Locate the cell with the specified text and output its [X, Y] center coordinate. 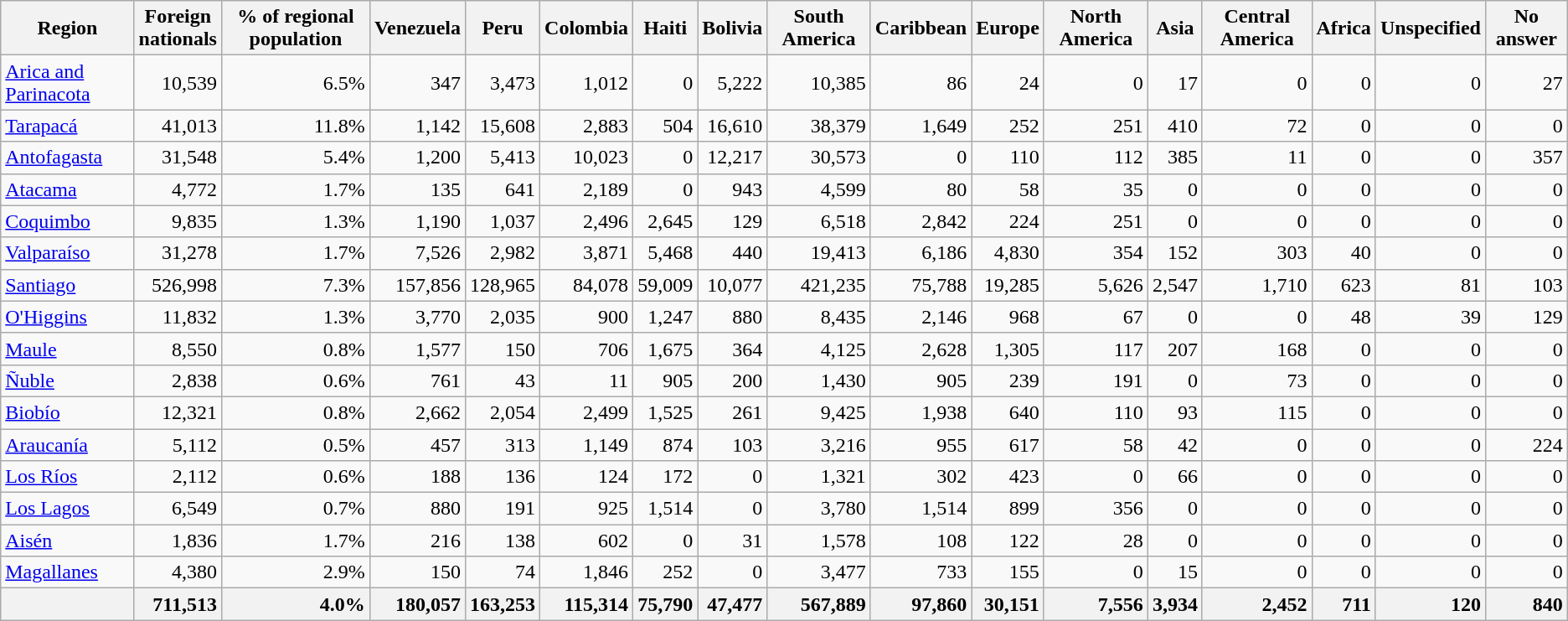
11.8% [295, 126]
138 [503, 541]
4,380 [178, 572]
5,413 [503, 158]
41,013 [178, 126]
840 [1526, 604]
711 [1344, 604]
Europe [1008, 28]
6,518 [819, 221]
South America [819, 28]
3,780 [819, 509]
3,473 [503, 82]
1,012 [586, 82]
602 [586, 541]
968 [1008, 317]
1,190 [417, 221]
180,057 [417, 604]
2,496 [586, 221]
641 [503, 189]
Los Ríos [67, 477]
2,883 [586, 126]
2,842 [921, 221]
81 [1431, 285]
207 [1174, 349]
2,547 [1174, 285]
354 [1096, 253]
3,477 [819, 572]
Colombia [586, 28]
Tarapacá [67, 126]
6,186 [921, 253]
122 [1008, 541]
72 [1256, 126]
8,435 [819, 317]
1,846 [586, 572]
1,305 [1008, 349]
172 [665, 477]
97,860 [921, 604]
640 [1008, 412]
2,189 [586, 189]
27 [1526, 82]
2,982 [503, 253]
711,513 [178, 604]
3,770 [417, 317]
124 [586, 477]
4,830 [1008, 253]
93 [1174, 412]
2,628 [921, 349]
115 [1256, 412]
504 [665, 126]
15 [1174, 572]
899 [1008, 509]
35 [1096, 189]
7.3% [295, 285]
39 [1431, 317]
1,321 [819, 477]
943 [732, 189]
4,772 [178, 189]
84,078 [586, 285]
356 [1096, 509]
955 [921, 445]
86 [921, 82]
66 [1174, 477]
5,222 [732, 82]
31,278 [178, 253]
1,675 [665, 349]
Valparaíso [67, 253]
1,247 [665, 317]
0.7% [295, 509]
75,788 [921, 285]
Antofagasta [67, 158]
617 [1008, 445]
1,710 [1256, 285]
4,125 [819, 349]
12,217 [732, 158]
9,835 [178, 221]
Arica and Parinacota [67, 82]
47,477 [732, 604]
17 [1174, 82]
10,539 [178, 82]
30,573 [819, 158]
239 [1008, 380]
7,556 [1096, 604]
Venezuela [417, 28]
3,871 [586, 253]
2,112 [178, 477]
Biobío [67, 412]
Central America [1256, 28]
1,525 [665, 412]
313 [503, 445]
73 [1256, 380]
2,146 [921, 317]
135 [417, 189]
3,934 [1174, 604]
0.5% [295, 445]
1,649 [921, 126]
% of regional population [295, 28]
4.0% [295, 604]
5,468 [665, 253]
120 [1431, 604]
9,425 [819, 412]
16,610 [732, 126]
925 [586, 509]
303 [1256, 253]
457 [417, 445]
10,023 [586, 158]
302 [921, 477]
Magallanes [67, 572]
59,009 [665, 285]
2,499 [586, 412]
421,235 [819, 285]
10,385 [819, 82]
6,549 [178, 509]
31 [732, 541]
261 [732, 412]
623 [1344, 285]
1,149 [586, 445]
11,832 [178, 317]
900 [586, 317]
31,548 [178, 158]
2,662 [417, 412]
North America [1096, 28]
28 [1096, 541]
48 [1344, 317]
733 [921, 572]
O'Higgins [67, 317]
5,626 [1096, 285]
38,379 [819, 126]
1,938 [921, 412]
874 [665, 445]
1,142 [417, 126]
136 [503, 477]
2,452 [1256, 604]
Los Lagos [67, 509]
7,526 [417, 253]
Atacama [67, 189]
761 [417, 380]
67 [1096, 317]
5,112 [178, 445]
1,430 [819, 380]
Unspecified [1431, 28]
Coquimbo [67, 221]
Bolivia [732, 28]
440 [732, 253]
410 [1174, 126]
15,608 [503, 126]
1,836 [178, 541]
19,285 [1008, 285]
Asia [1174, 28]
2,645 [665, 221]
Haiti [665, 28]
216 [417, 541]
Caribbean [921, 28]
12,321 [178, 412]
Maule [67, 349]
2.9% [295, 572]
2,035 [503, 317]
2,054 [503, 412]
168 [1256, 349]
108 [921, 541]
80 [921, 189]
357 [1526, 158]
423 [1008, 477]
706 [586, 349]
19,413 [819, 253]
112 [1096, 158]
1,577 [417, 349]
4,599 [819, 189]
152 [1174, 253]
43 [503, 380]
5.4% [295, 158]
117 [1096, 349]
No answer [1526, 28]
6.5% [295, 82]
567,889 [819, 604]
347 [417, 82]
8,550 [178, 349]
Santiago [67, 285]
200 [732, 380]
155 [1008, 572]
115,314 [586, 604]
10,077 [732, 285]
3,216 [819, 445]
40 [1344, 253]
385 [1174, 158]
42 [1174, 445]
Aisén [67, 541]
Araucanía [67, 445]
2,838 [178, 380]
Africa [1344, 28]
30,151 [1008, 604]
Region [67, 28]
364 [732, 349]
Foreignnationals [178, 28]
526,998 [178, 285]
163,253 [503, 604]
157,856 [417, 285]
75,790 [665, 604]
Ñuble [67, 380]
74 [503, 572]
Peru [503, 28]
188 [417, 477]
1,578 [819, 541]
128,965 [503, 285]
1,037 [503, 221]
24 [1008, 82]
1,200 [417, 158]
